Return the (x, y) coordinate for the center point of the cell that contains the specified text.  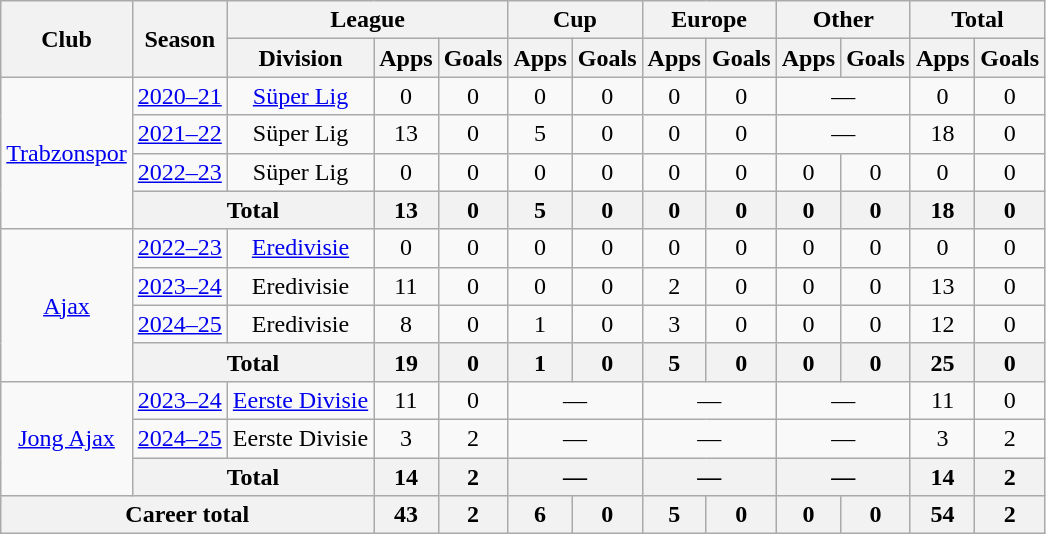
Europe (709, 20)
54 (942, 515)
Division (300, 58)
12 (942, 324)
Jong Ajax (67, 438)
43 (406, 515)
Trabzonspor (67, 153)
19 (406, 362)
8 (406, 324)
2020–21 (180, 96)
25 (942, 362)
Other (843, 20)
6 (540, 515)
Ajax (67, 305)
Cup (575, 20)
Career total (188, 515)
Season (180, 39)
Club (67, 39)
League (368, 20)
2021–22 (180, 134)
